For the text-containing cell, return its midpoint in [x, y] coordinate format. 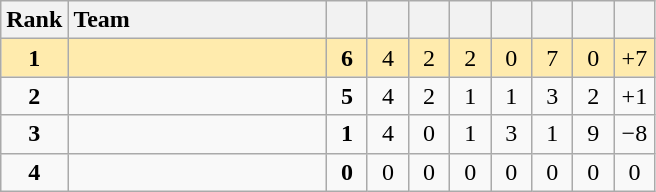
6 [346, 58]
Team [198, 20]
7 [552, 58]
−8 [634, 134]
5 [346, 96]
+7 [634, 58]
9 [594, 134]
Rank [34, 20]
+1 [634, 96]
